Return the [x, y] coordinate for the center point of the cell that contains the specified text.  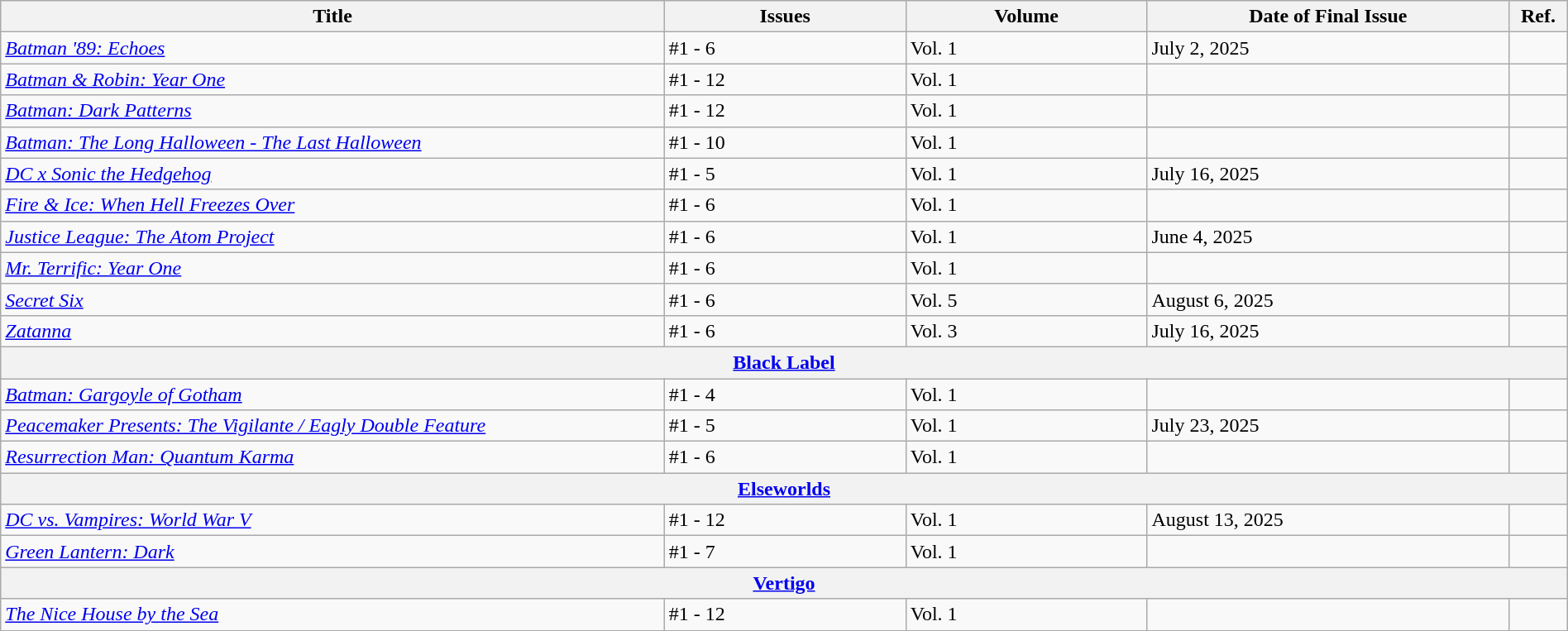
Zatanna [332, 331]
#1 - 7 [785, 552]
#1 - 4 [785, 394]
Resurrection Man: Quantum Karma [332, 457]
Batman: The Long Halloween - The Last Halloween [332, 142]
Date of Final Issue [1328, 17]
Issues [785, 17]
#1 - 10 [785, 142]
The Nice House by the Sea [332, 614]
Mr. Terrific: Year One [332, 268]
Green Lantern: Dark [332, 552]
Black Label [784, 362]
DC vs. Vampires: World War V [332, 520]
August 6, 2025 [1328, 299]
Volume [1026, 17]
Vol. 3 [1026, 331]
Secret Six [332, 299]
August 13, 2025 [1328, 520]
Ref. [1538, 17]
Elseworlds [784, 489]
Vertigo [784, 583]
Title [332, 17]
Batman & Robin: Year One [332, 79]
June 4, 2025 [1328, 237]
July 23, 2025 [1328, 426]
Batman: Dark Patterns [332, 111]
Justice League: The Atom Project [332, 237]
Batman: Gargoyle of Gotham [332, 394]
Peacemaker Presents: The Vigilante / Eagly Double Feature [332, 426]
July 2, 2025 [1328, 48]
DC x Sonic the Hedgehog [332, 174]
Batman '89: Echoes [332, 48]
Fire & Ice: When Hell Freezes Over [332, 205]
Vol. 5 [1026, 299]
